Return [X, Y] of the center of cell containing provided text 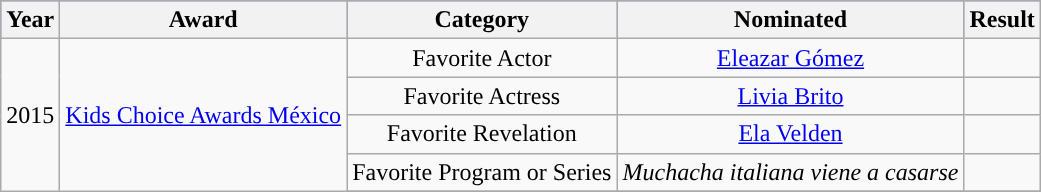
Ela Velden [790, 134]
Favorite Revelation [482, 134]
Award [204, 20]
Favorite Program or Series [482, 172]
Favorite Actress [482, 96]
Kids Choice Awards México [204, 115]
Favorite Actor [482, 58]
Year [30, 20]
2015 [30, 115]
Category [482, 20]
Result [1002, 20]
Nominated [790, 20]
Eleazar Gómez [790, 58]
Livia Brito [790, 96]
Muchacha italiana viene a casarse [790, 172]
